Output the (X, Y) coordinate of the center of the cell containing the given text.  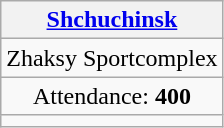
Zhaksy Sportcomplex (112, 58)
Attendance: 400 (112, 96)
Shchuchinsk (112, 20)
